Search for the cell housing the specified text and yield its [X, Y] center coordinate. 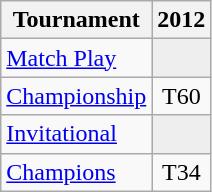
T60 [182, 96]
Championship [76, 96]
Champions [76, 172]
2012 [182, 20]
T34 [182, 172]
Tournament [76, 20]
Match Play [76, 58]
Invitational [76, 134]
